Identify which cell holds the provided text, then report its (x, y) central coordinate. 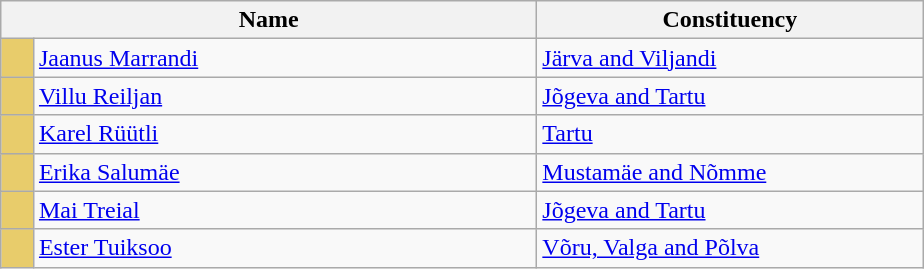
Erika Salumäe (284, 172)
Mai Treial (284, 210)
Villu Reiljan (284, 96)
Võru, Valga and Põlva (730, 248)
Ester Tuiksoo (284, 248)
Constituency (730, 20)
Tartu (730, 134)
Mustamäe and Nõmme (730, 172)
Järva and Viljandi (730, 58)
Jaanus Marrandi (284, 58)
Name (269, 20)
Karel Rüütli (284, 134)
